Find where the given text appears and provide that cell's center as [x, y] coordinate. 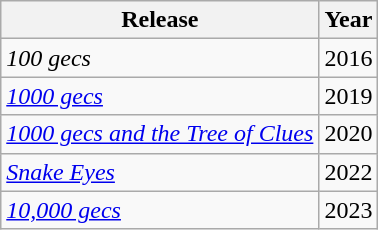
10,000 gecs [160, 210]
100 gecs [160, 58]
2020 [348, 134]
Release [160, 20]
2019 [348, 96]
2016 [348, 58]
1000 gecs [160, 96]
2022 [348, 172]
Year [348, 20]
2023 [348, 210]
Snake Eyes [160, 172]
1000 gecs and the Tree of Clues [160, 134]
